Scan for the cell matching the given text and deliver its [X, Y] coordinate at center. 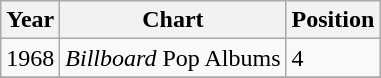
Chart [173, 20]
Year [30, 20]
Position [333, 20]
4 [333, 58]
Billboard Pop Albums [173, 58]
1968 [30, 58]
